Output the (x, y) coordinate of the center of the cell containing the given text.  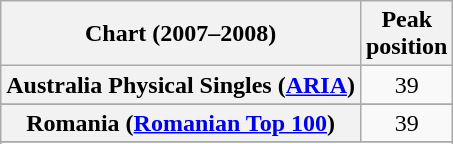
Chart (2007–2008) (181, 34)
Romania (Romanian Top 100) (181, 123)
Australia Physical Singles (ARIA) (181, 85)
Peakposition (406, 34)
